Return the [x, y] coordinate for the center point of the cell that contains the specified text.  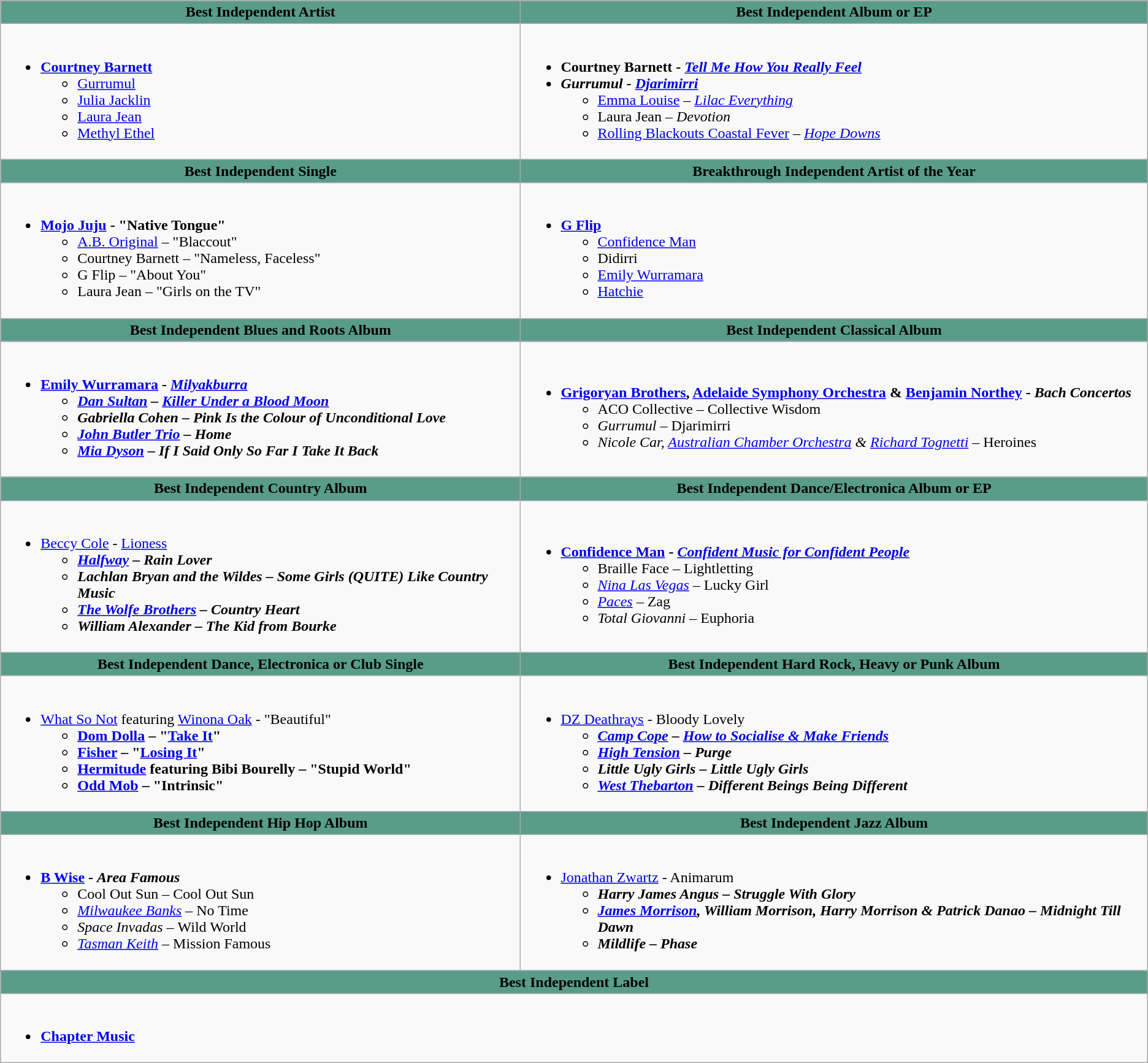
Best Independent Album or EP [834, 12]
Best Independent Dance, Electronica or Club Single [261, 664]
Best Independent Country Album [261, 489]
Mojo Juju - "Native Tongue"A.B. Original – "Blaccout"Courtney Barnett – "Nameless, Faceless"G Flip – "About You"Laura Jean – "Girls on the TV" [261, 250]
Breakthrough Independent Artist of the Year [834, 171]
Best Independent Jazz Album [834, 823]
B Wise - Area FamousCool Out Sun – Cool Out SunMilwaukee Banks – No TimeSpace Invadas – Wild WorldTasman Keith – Mission Famous [261, 902]
Courtney BarnettGurrumulJulia JacklinLaura JeanMethyl Ethel [261, 92]
Best Independent Blues and Roots Album [261, 330]
Best Independent Label [574, 981]
Best Independent Single [261, 171]
Confidence Man - Confident Music for Confident PeopleBraille Face – LightlettingNina Las Vegas – Lucky GirlPaces – ZagTotal Giovanni – Euphoria [834, 576]
Best Independent Hip Hop Album [261, 823]
Best Independent Classical Album [834, 330]
Best Independent Artist [261, 12]
G FlipConfidence ManDidirriEmily WurramaraHatchie [834, 250]
Best Independent Hard Rock, Heavy or Punk Album [834, 664]
Best Independent Dance/Electronica Album or EP [834, 489]
Chapter Music [574, 1029]
